Identify which cell holds the provided text, then report its [X, Y] central coordinate. 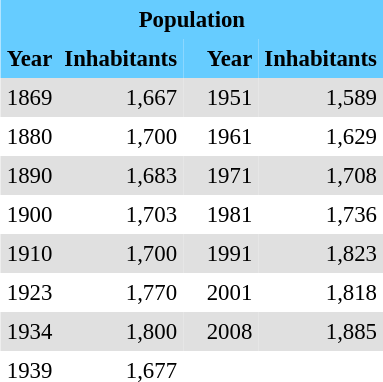
1900 [30, 214]
1951 [230, 98]
1934 [30, 332]
2001 [230, 292]
1971 [230, 176]
1981 [230, 214]
1,770 [120, 292]
1869 [30, 98]
1961 [230, 136]
1880 [30, 136]
1,800 [120, 332]
1,683 [120, 176]
1923 [30, 292]
1,823 [320, 254]
1,589 [320, 98]
1910 [30, 254]
Population [192, 20]
1890 [30, 176]
2008 [230, 332]
1,703 [120, 214]
1,708 [320, 176]
1,818 [320, 292]
1,667 [120, 98]
1,736 [320, 214]
1,629 [320, 136]
1,885 [320, 332]
1991 [230, 254]
